Search for the cell housing the specified text and yield its [x, y] center coordinate. 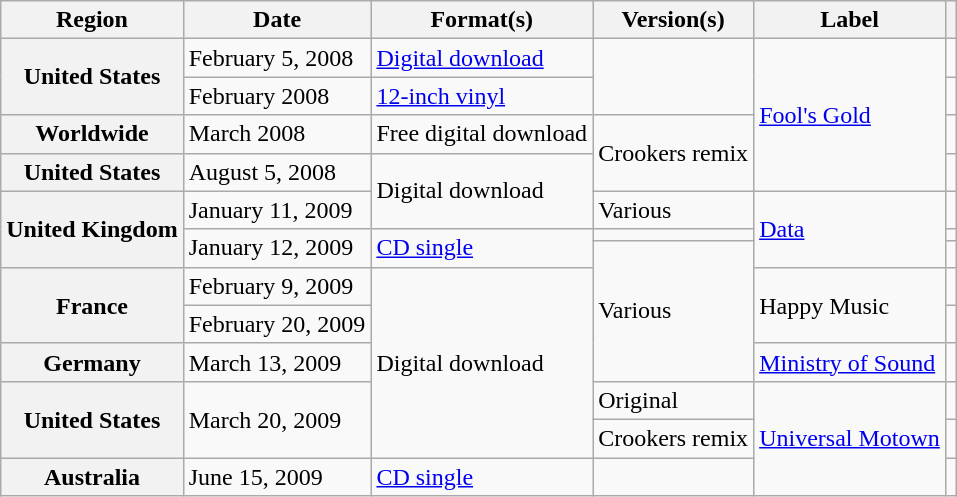
February 5, 2008 [277, 58]
March 20, 2009 [277, 419]
France [92, 305]
March 13, 2009 [277, 362]
United Kingdom [92, 229]
Universal Motown [850, 438]
Germany [92, 362]
February 9, 2009 [277, 286]
12-inch vinyl [482, 96]
Fool's Gold [850, 115]
Date [277, 20]
March 2008 [277, 134]
Happy Music [850, 305]
Australia [92, 477]
February 2008 [277, 96]
January 11, 2009 [277, 210]
August 5, 2008 [277, 172]
June 15, 2009 [277, 477]
Format(s) [482, 20]
Version(s) [674, 20]
Data [850, 229]
Region [92, 20]
February 20, 2009 [277, 324]
January 12, 2009 [277, 248]
Original [674, 400]
Worldwide [92, 134]
Free digital download [482, 134]
Label [850, 20]
Ministry of Sound [850, 362]
